Scan for the cell matching the given text and deliver its [x, y] coordinate at center. 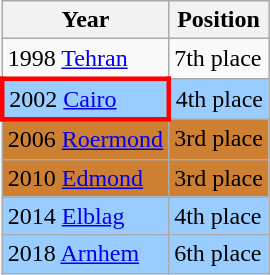
Year [85, 20]
2010 Edmond [85, 178]
2014 Elblag [85, 216]
2018 Arnhem [85, 254]
Position [219, 20]
6th place [219, 254]
7th place [219, 59]
2002 Cairo [85, 98]
2006 Roermond [85, 139]
1998 Tehran [85, 59]
